Determine the (X, Y) coordinate at the center of the cell enclosing the given text.  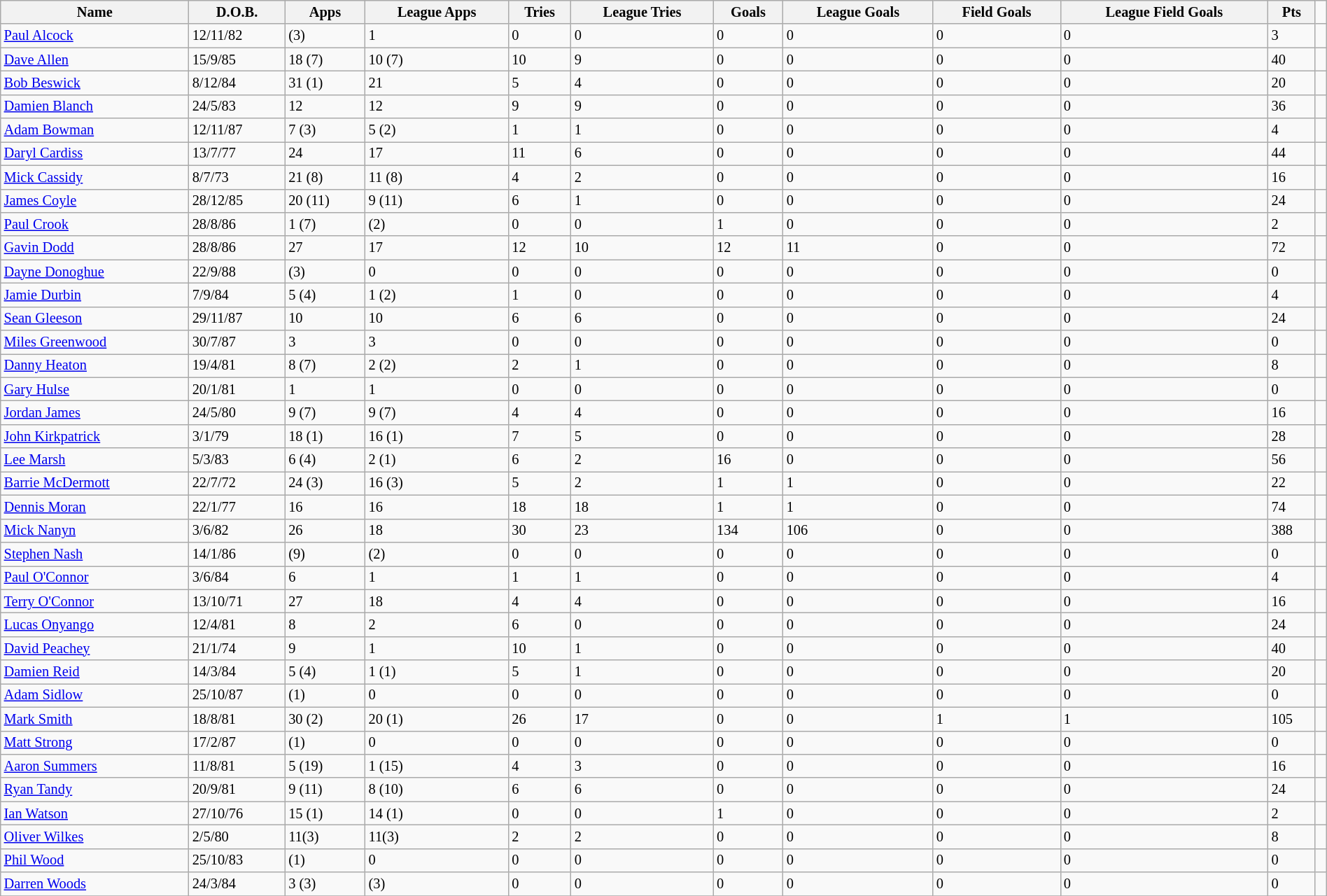
Terry O'Connor (95, 601)
12/11/82 (237, 36)
David Peachey (95, 648)
Adam Sidlow (95, 695)
56 (1292, 460)
22 (1292, 483)
1 (2) (437, 295)
30 (2) (325, 719)
14/3/84 (237, 672)
Jamie Durbin (95, 295)
Bob Beswick (95, 83)
16 (1) (437, 436)
20 (1) (437, 719)
23 (643, 531)
Field Goals (997, 12)
28 (1292, 436)
36 (1292, 106)
Paul O'Connor (95, 577)
Miles Greenwood (95, 342)
10 (7) (437, 59)
Stephen Nash (95, 554)
134 (748, 531)
18 (1) (325, 436)
74 (1292, 507)
Barrie McDermott (95, 483)
League Tries (643, 12)
Damien Blanch (95, 106)
Paul Alcock (95, 36)
Daryl Cardiss (95, 153)
13/7/77 (237, 153)
17/2/87 (237, 743)
15 (1) (325, 813)
Gavin Dodd (95, 248)
44 (1292, 153)
24/5/83 (237, 106)
5/3/83 (237, 460)
James Coyle (95, 201)
(9) (325, 554)
Lucas Onyango (95, 624)
Mark Smith (95, 719)
Lee Marsh (95, 460)
Gary Hulse (95, 389)
2 (1) (437, 460)
12/4/81 (237, 624)
3/6/84 (237, 577)
11 (8) (437, 177)
League Goals (858, 12)
20 (11) (325, 201)
Paul Crook (95, 224)
27/10/76 (237, 813)
18/8/81 (237, 719)
Dennis Moran (95, 507)
8 (7) (325, 365)
1 (15) (437, 766)
John Kirkpatrick (95, 436)
Mick Cassidy (95, 177)
Danny Heaton (95, 365)
3 (3) (325, 884)
Jordan James (95, 412)
388 (1292, 531)
14 (1) (437, 813)
13/10/71 (237, 601)
19/4/81 (237, 365)
7 (539, 436)
21 (8) (325, 177)
Pts (1292, 12)
22/1/77 (237, 507)
Mick Nanyn (95, 531)
8 (10) (437, 790)
Apps (325, 12)
106 (858, 531)
24/5/80 (237, 412)
Aaron Summers (95, 766)
Dayne Donoghue (95, 272)
12/11/87 (237, 130)
25/10/83 (237, 860)
30/7/87 (237, 342)
105 (1292, 719)
Matt Strong (95, 743)
31 (1) (325, 83)
Tries (539, 12)
30 (539, 531)
League Field Goals (1165, 12)
20/9/81 (237, 790)
6 (4) (325, 460)
3/1/79 (237, 436)
20/1/81 (237, 389)
Darren Woods (95, 884)
21 (437, 83)
24 (3) (325, 483)
Dave Allen (95, 59)
15/9/85 (237, 59)
3/6/82 (237, 531)
1 (7) (325, 224)
7/9/84 (237, 295)
28/12/85 (237, 201)
Ian Watson (95, 813)
72 (1292, 248)
League Apps (437, 12)
Ryan Tandy (95, 790)
2/5/80 (237, 836)
16 (3) (437, 483)
29/11/87 (237, 318)
8/7/73 (237, 177)
8/12/84 (237, 83)
Oliver Wilkes (95, 836)
1 (1) (437, 672)
Sean Gleeson (95, 318)
18 (7) (325, 59)
5 (19) (325, 766)
22/9/88 (237, 272)
5 (2) (437, 130)
Damien Reid (95, 672)
D.O.B. (237, 12)
Name (95, 12)
Phil Wood (95, 860)
24/3/84 (237, 884)
7 (3) (325, 130)
14/1/86 (237, 554)
21/1/74 (237, 648)
22/7/72 (237, 483)
25/10/87 (237, 695)
11/8/81 (237, 766)
2 (2) (437, 365)
Adam Bowman (95, 130)
Goals (748, 12)
